Provide the [x, y] coordinate of the cell's center where the given text is located.  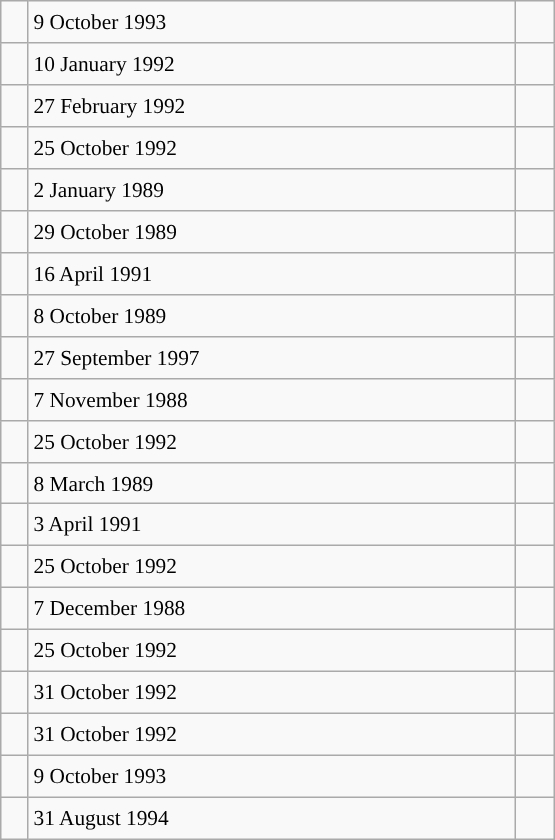
31 August 1994 [272, 818]
3 April 1991 [272, 525]
8 March 1989 [272, 483]
7 December 1988 [272, 609]
27 September 1997 [272, 357]
29 October 1989 [272, 232]
7 November 1988 [272, 399]
10 January 1992 [272, 64]
27 February 1992 [272, 106]
2 January 1989 [272, 190]
8 October 1989 [272, 315]
16 April 1991 [272, 274]
